From the cell containing the given text, extract its center point as (X, Y) coordinate. 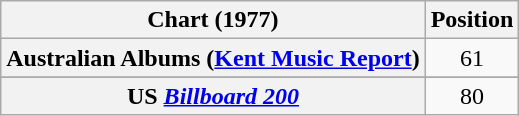
80 (472, 96)
US Billboard 200 (213, 96)
Australian Albums (Kent Music Report) (213, 58)
Position (472, 20)
Chart (1977) (213, 20)
61 (472, 58)
